Pinpoint the cell where the given text exists, returning its [X, Y] midpoint coordinate. 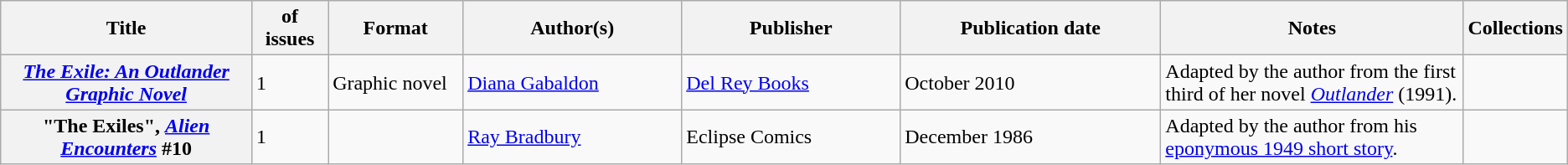
Del Rey Books [791, 82]
"The Exiles", Alien Encounters #10 [126, 137]
Ray Bradbury [573, 137]
Publication date [1030, 28]
Publisher [791, 28]
Notes [1312, 28]
Adapted by the author from his eponymous 1949 short story. [1312, 137]
Format [395, 28]
Graphic novel [395, 82]
Author(s) [573, 28]
October 2010 [1030, 82]
Adapted by the author from the first third of her novel Outlander (1991). [1312, 82]
of issues [290, 28]
December 1986 [1030, 137]
Eclipse Comics [791, 137]
Diana Gabaldon [573, 82]
The Exile: An Outlander Graphic Novel [126, 82]
Collections [1515, 28]
Title [126, 28]
